Capture the cell that displays the provided text and extract its (X, Y) central coordinate. 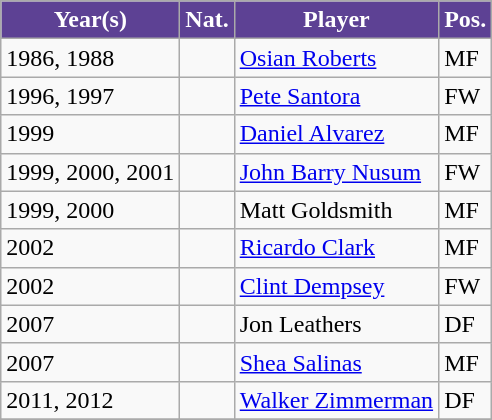
Pos. (466, 20)
1999, 2000, 2001 (90, 172)
1986, 1988 (90, 58)
Player (336, 20)
Clint Dempsey (336, 286)
Jon Leathers (336, 324)
Walker Zimmerman (336, 400)
Osian Roberts (336, 58)
1999, 2000 (90, 210)
Daniel Alvarez (336, 134)
Matt Goldsmith (336, 210)
2011, 2012 (90, 400)
1996, 1997 (90, 96)
John Barry Nusum (336, 172)
Shea Salinas (336, 362)
Nat. (207, 20)
1999 (90, 134)
Year(s) (90, 20)
Ricardo Clark (336, 248)
Pete Santora (336, 96)
